Search for the cell housing the specified text and yield its [x, y] center coordinate. 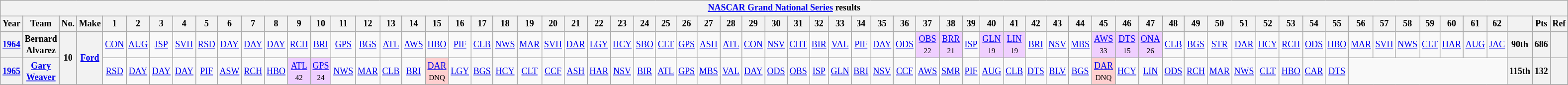
58 [1407, 24]
4 [184, 24]
32 [820, 24]
5 [206, 24]
686 [1541, 45]
1964 [12, 45]
DTS15 [1127, 45]
40 [992, 24]
46 [1127, 24]
30 [776, 24]
SMR [951, 72]
60 [1452, 24]
GPS24 [321, 72]
ASW [230, 72]
22 [599, 24]
CHT [799, 45]
LIN19 [1015, 45]
29 [753, 24]
NASCAR Grand National Series results [784, 8]
37 [927, 24]
52 [1268, 24]
CAR [1314, 72]
16 [460, 24]
56 [1361, 24]
Ref [1559, 24]
OBS22 [927, 45]
38 [951, 24]
53 [1291, 24]
ATL42 [299, 72]
45 [1103, 24]
Ford [90, 58]
6 [230, 24]
Gary Weaver [41, 72]
12 [368, 24]
OBS [799, 72]
39 [971, 24]
28 [731, 24]
36 [905, 24]
49 [1196, 24]
BRR21 [951, 45]
13 [391, 24]
59 [1430, 24]
23 [623, 24]
27 [708, 24]
LIN [1150, 72]
44 [1080, 24]
GLN19 [992, 45]
19 [530, 24]
26 [687, 24]
61 [1475, 24]
BLV [1057, 72]
SBO [645, 45]
2 [138, 24]
AWS33 [1103, 45]
50 [1219, 24]
1965 [12, 72]
14 [414, 24]
18 [505, 24]
55 [1337, 24]
51 [1244, 24]
Team [41, 24]
Year [12, 24]
GLN [840, 72]
JAC [1497, 45]
33 [840, 24]
Bernard Alvarez [41, 45]
11 [343, 24]
54 [1314, 24]
21 [576, 24]
35 [882, 24]
9 [299, 24]
31 [799, 24]
JSP [161, 45]
Make [90, 24]
24 [645, 24]
STR [1219, 45]
42 [1035, 24]
43 [1057, 24]
41 [1015, 24]
17 [482, 24]
7 [253, 24]
132 [1541, 72]
57 [1384, 24]
48 [1174, 24]
90th [1520, 45]
1 [114, 24]
Pts [1541, 24]
ONA26 [1150, 45]
115th [1520, 72]
8 [277, 24]
47 [1150, 24]
62 [1497, 24]
25 [666, 24]
3 [161, 24]
20 [553, 24]
15 [437, 24]
No. [68, 24]
34 [861, 24]
